Identify which cell holds the provided text, then report its (X, Y) central coordinate. 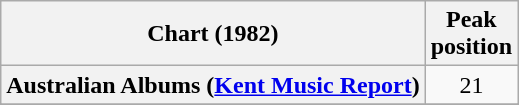
Chart (1982) (213, 34)
Peakposition (471, 34)
21 (471, 85)
Australian Albums (Kent Music Report) (213, 85)
